Pinpoint the cell where the given text exists, returning its [x, y] midpoint coordinate. 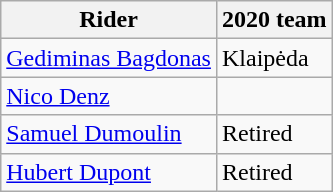
Rider [109, 20]
Samuel Dumoulin [109, 134]
Gediminas Bagdonas [109, 58]
Klaipėda [274, 58]
Hubert Dupont [109, 172]
Nico Denz [109, 96]
2020 team [274, 20]
